Output the [X, Y] coordinate of the center of the cell containing the given text.  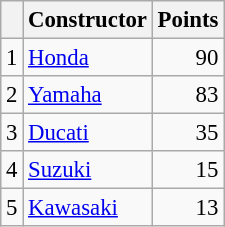
Constructor [88, 20]
90 [188, 58]
4 [12, 170]
Yamaha [88, 95]
15 [188, 170]
Points [188, 20]
13 [188, 208]
Honda [88, 58]
3 [12, 133]
35 [188, 133]
Suzuki [88, 170]
2 [12, 95]
1 [12, 58]
83 [188, 95]
Kawasaki [88, 208]
Ducati [88, 133]
5 [12, 208]
